Find where the given text appears and provide that cell's center as (x, y) coordinate. 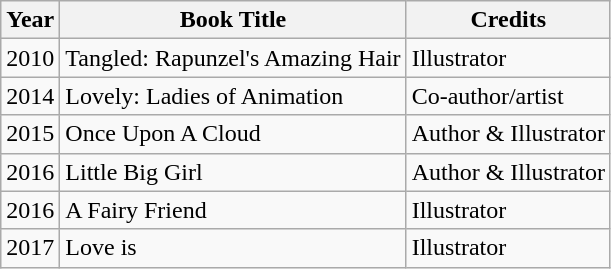
Book Title (233, 20)
2015 (30, 134)
Co-author/artist (508, 96)
2017 (30, 248)
Little Big Girl (233, 172)
Once Upon A Cloud (233, 134)
A Fairy Friend (233, 210)
Lovely: Ladies of Animation (233, 96)
Love is (233, 248)
Tangled: Rapunzel's Amazing Hair (233, 58)
2014 (30, 96)
Credits (508, 20)
2010 (30, 58)
Year (30, 20)
